Pinpoint the cell where the given text exists, returning its [X, Y] midpoint coordinate. 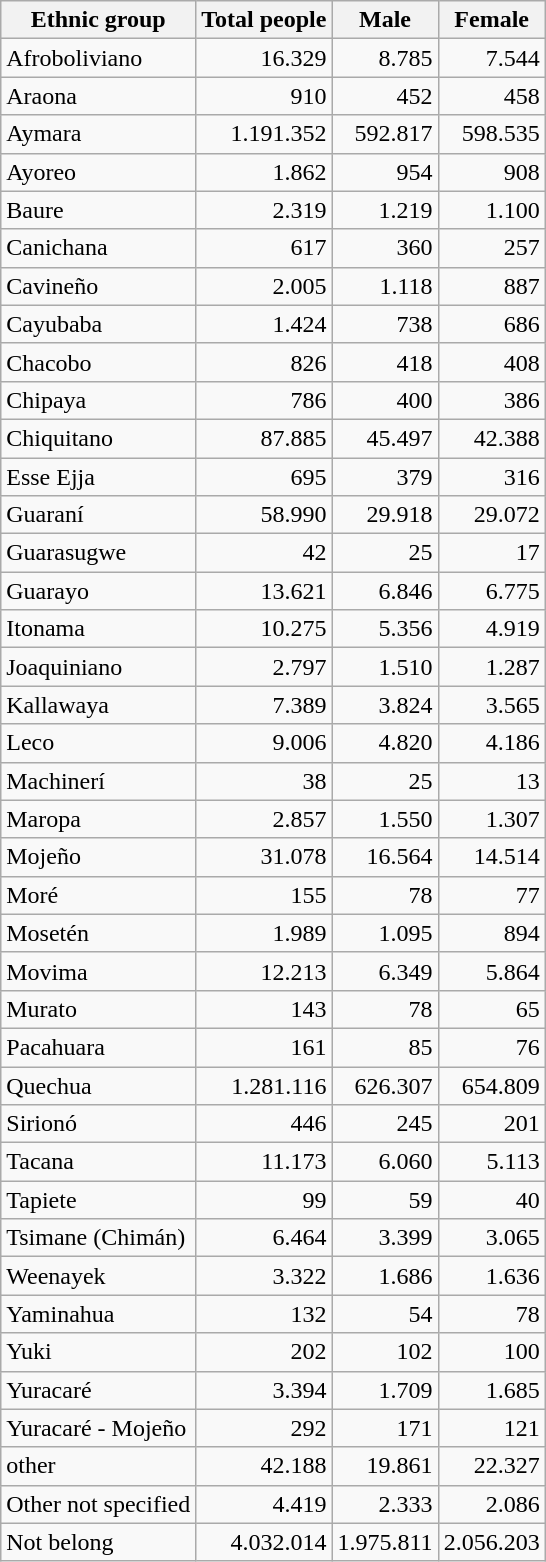
2.797 [264, 667]
121 [492, 1428]
Joaquiniano [98, 667]
Baure [98, 210]
7.389 [264, 705]
161 [264, 1047]
1.510 [385, 667]
45.497 [385, 438]
598.535 [492, 134]
Quechua [98, 1085]
910 [264, 96]
Guarayo [98, 591]
Guaraní [98, 515]
87.885 [264, 438]
Pacahuara [98, 1047]
458 [492, 96]
102 [385, 1352]
11.173 [264, 1162]
1.424 [264, 324]
1.975.811 [385, 1542]
786 [264, 400]
14.514 [492, 857]
4.186 [492, 743]
Murato [98, 1009]
17 [492, 553]
386 [492, 400]
3.322 [264, 1276]
3.065 [492, 1238]
Yuki [98, 1352]
1.550 [385, 819]
Moré [98, 895]
Weenayek [98, 1276]
31.078 [264, 857]
1.287 [492, 667]
2.086 [492, 1504]
1.219 [385, 210]
3.399 [385, 1238]
201 [492, 1124]
379 [385, 477]
446 [264, 1124]
1.685 [492, 1390]
3.565 [492, 705]
686 [492, 324]
Maropa [98, 819]
1.709 [385, 1390]
4.919 [492, 629]
22.327 [492, 1466]
143 [264, 1009]
76 [492, 1047]
738 [385, 324]
Cayubaba [98, 324]
Cavineño [98, 286]
Movima [98, 971]
Esse Ejja [98, 477]
40 [492, 1200]
77 [492, 895]
Other not specified [98, 1504]
Female [492, 20]
19.861 [385, 1466]
1.307 [492, 819]
54 [385, 1314]
245 [385, 1124]
1.095 [385, 933]
5.864 [492, 971]
59 [385, 1200]
Tsimane (Chimán) [98, 1238]
654.809 [492, 1085]
29.072 [492, 515]
42.388 [492, 438]
695 [264, 477]
418 [385, 362]
Aymara [98, 134]
Not belong [98, 1542]
908 [492, 172]
1.862 [264, 172]
4.820 [385, 743]
42 [264, 553]
Canichana [98, 248]
2.056.203 [492, 1542]
Chipaya [98, 400]
132 [264, 1314]
1.191.352 [264, 134]
Yuracaré [98, 1390]
887 [492, 286]
Male [385, 20]
6.846 [385, 591]
6.464 [264, 1238]
7.544 [492, 58]
Itonama [98, 629]
1.118 [385, 286]
1.686 [385, 1276]
171 [385, 1428]
316 [492, 477]
16.329 [264, 58]
1.989 [264, 933]
2.333 [385, 1504]
592.817 [385, 134]
16.564 [385, 857]
Mosetén [98, 933]
13.621 [264, 591]
Machinerí [98, 781]
954 [385, 172]
6.775 [492, 591]
12.213 [264, 971]
617 [264, 248]
894 [492, 933]
9.006 [264, 743]
65 [492, 1009]
292 [264, 1428]
100 [492, 1352]
Yuracaré - Mojeño [98, 1428]
8.785 [385, 58]
Mojeño [98, 857]
3.824 [385, 705]
5.113 [492, 1162]
58.990 [264, 515]
Tapiete [98, 1200]
Araona [98, 96]
3.394 [264, 1390]
10.275 [264, 629]
29.918 [385, 515]
2.857 [264, 819]
Yaminahua [98, 1314]
5.356 [385, 629]
Leco [98, 743]
257 [492, 248]
452 [385, 96]
155 [264, 895]
408 [492, 362]
85 [385, 1047]
Chacobo [98, 362]
other [98, 1466]
Guarasugwe [98, 553]
38 [264, 781]
4.419 [264, 1504]
6.349 [385, 971]
202 [264, 1352]
360 [385, 248]
400 [385, 400]
42.188 [264, 1466]
Tacana [98, 1162]
1.100 [492, 210]
Afroboliviano [98, 58]
2.005 [264, 286]
Kallawaya [98, 705]
4.032.014 [264, 1542]
Sirionó [98, 1124]
1.636 [492, 1276]
626.307 [385, 1085]
99 [264, 1200]
1.281.116 [264, 1085]
Chiquitano [98, 438]
Total people [264, 20]
2.319 [264, 210]
Ayoreo [98, 172]
13 [492, 781]
826 [264, 362]
Ethnic group [98, 20]
6.060 [385, 1162]
